Provide the [x, y] coordinate of the cell's center where the given text is located.  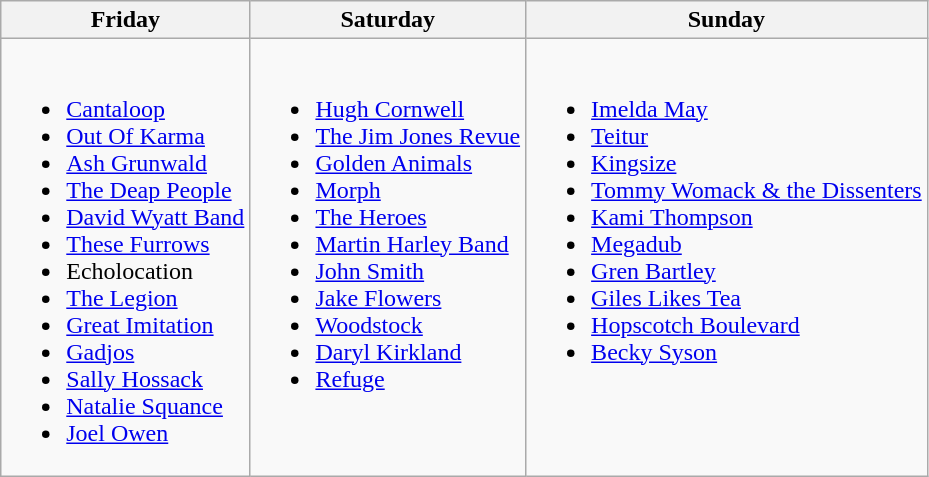
Saturday [388, 20]
Hugh CornwellThe Jim Jones RevueGolden AnimalsMorphThe HeroesMartin Harley BandJohn SmithJake FlowersWoodstockDaryl KirklandRefuge [388, 258]
Sunday [727, 20]
Imelda MayTeiturKingsizeTommy Womack & the DissentersKami ThompsonMegadubGren BartleyGiles Likes TeaHopscotch BoulevardBecky Syson [727, 258]
Friday [126, 20]
